Provide the (X, Y) coordinate of the cell's center where the given text is located.  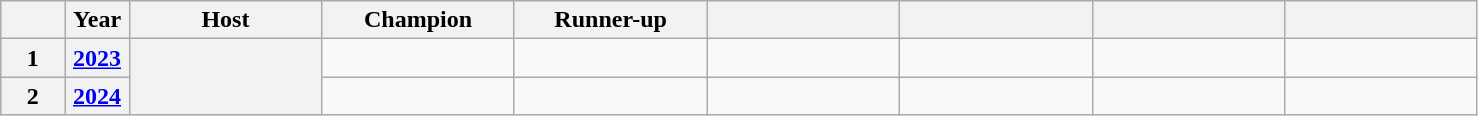
Year (97, 20)
2 (33, 96)
Host (226, 20)
Champion (418, 20)
Runner-up (610, 20)
2023 (97, 58)
1 (33, 58)
2024 (97, 96)
